Output the (x, y) coordinate of the center of the cell containing the given text.  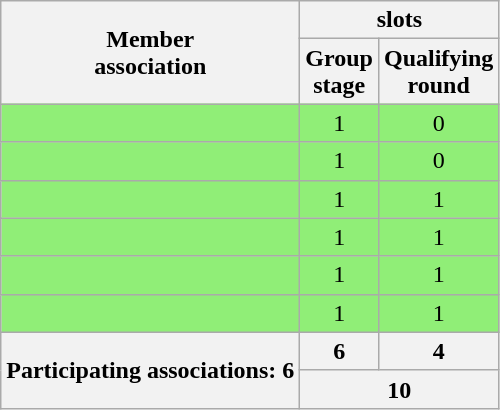
4 (438, 351)
Memberassociation (150, 52)
6 (340, 351)
Groupstage (340, 72)
Qualifyinground (438, 72)
10 (400, 389)
slots (400, 20)
Participating associations: 6 (150, 370)
